Return the (X, Y) coordinate for the center point of the cell that contains the specified text.  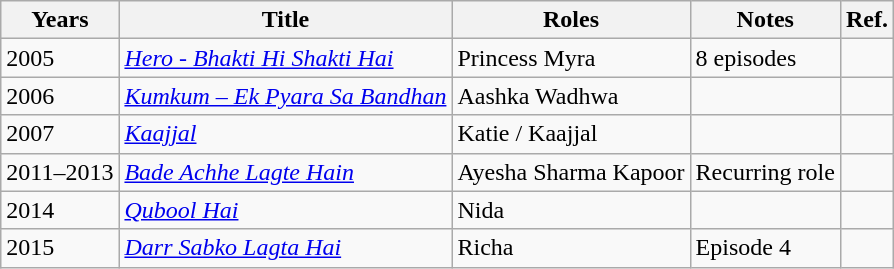
2007 (60, 134)
Roles (571, 20)
Kaajjal (286, 134)
2015 (60, 248)
Princess Myra (571, 58)
8 episodes (765, 58)
Qubool Hai (286, 210)
Episode 4 (765, 248)
Hero - Bhakti Hi Shakti Hai (286, 58)
Notes (765, 20)
Nida (571, 210)
Bade Achhe Lagte Hain (286, 172)
Darr Sabko Lagta Hai (286, 248)
Title (286, 20)
Kumkum – Ek Pyara Sa Bandhan (286, 96)
2014 (60, 210)
Ref. (866, 20)
2006 (60, 96)
2005 (60, 58)
Years (60, 20)
Recurring role (765, 172)
2011–2013 (60, 172)
Ayesha Sharma Kapoor (571, 172)
Aashka Wadhwa (571, 96)
Richa (571, 248)
Katie / Kaajjal (571, 134)
